Capture the cell that displays the provided text and extract its (X, Y) central coordinate. 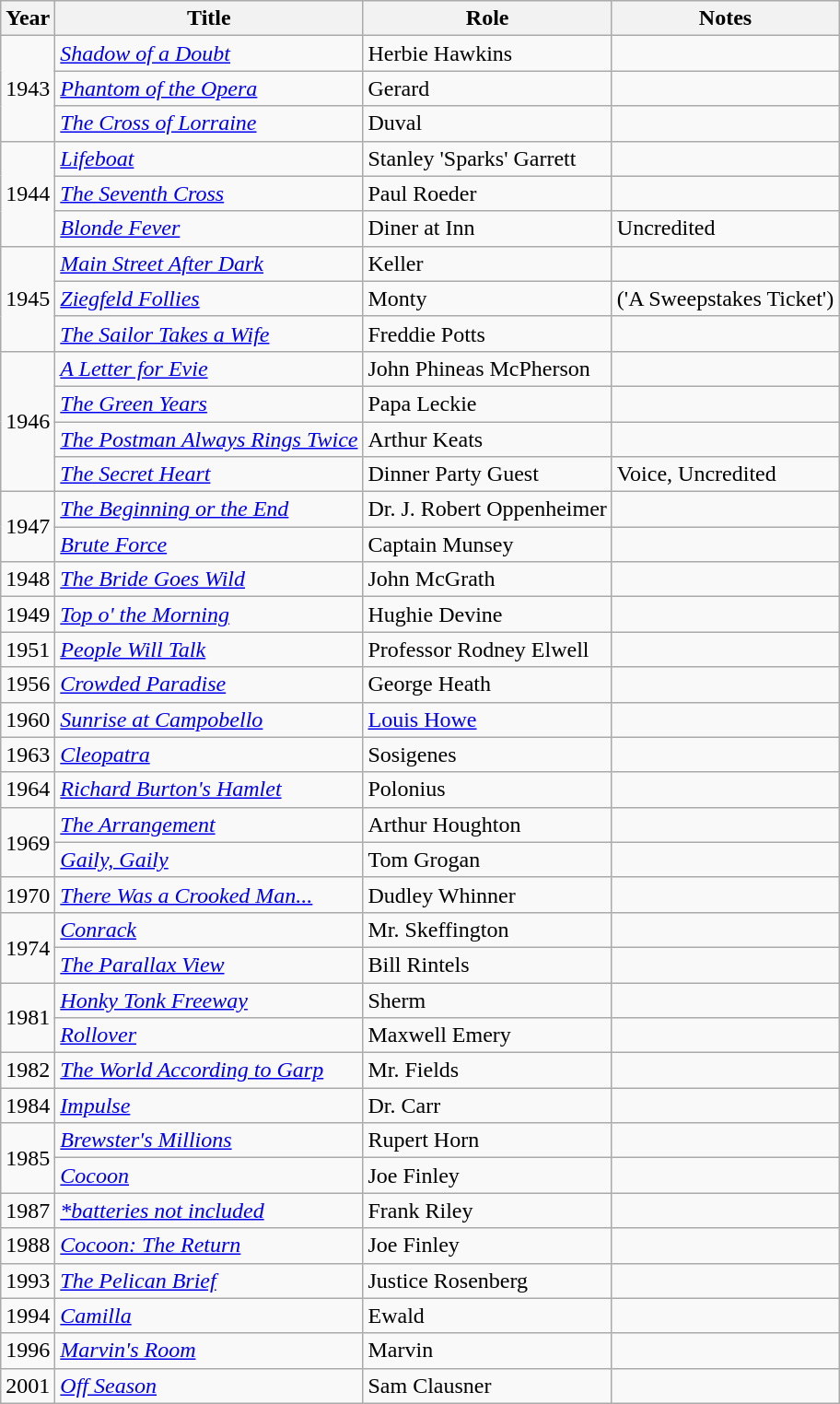
Professor Rodney Elwell (487, 649)
There Was a Crooked Man... (209, 895)
Gerard (487, 88)
Top o' the Morning (209, 614)
1996 (28, 1351)
Brewster's Millions (209, 1141)
1981 (28, 1017)
John Phineas McPherson (487, 369)
1994 (28, 1316)
Shadow of a Doubt (209, 53)
1948 (28, 579)
Lifeboat (209, 158)
Ziegfeld Follies (209, 298)
Sam Clausner (487, 1386)
The Cross of Lorraine (209, 123)
Mr. Skeffington (487, 930)
Polonius (487, 790)
Camilla (209, 1316)
Role (487, 18)
Dr. J. Robert Oppenheimer (487, 509)
Rollover (209, 1035)
Dr. Carr (487, 1106)
Voice, Uncredited (725, 474)
Dudley Whinner (487, 895)
The Pelican Brief (209, 1281)
Freddie Potts (487, 333)
Sunrise at Campobello (209, 720)
1963 (28, 755)
Herbie Hawkins (487, 53)
Crowded Paradise (209, 684)
Ewald (487, 1316)
1993 (28, 1281)
1982 (28, 1071)
Cocoon (209, 1176)
1956 (28, 684)
Monty (487, 298)
1949 (28, 614)
Main Street After Dark (209, 263)
Paul Roeder (487, 193)
Title (209, 18)
Frank Riley (487, 1211)
Sosigenes (487, 755)
Impulse (209, 1106)
Tom Grogan (487, 860)
The Parallax View (209, 965)
Blonde Fever (209, 228)
Dinner Party Guest (487, 474)
Mr. Fields (487, 1071)
1947 (28, 527)
1974 (28, 947)
Gaily, Gaily (209, 860)
Maxwell Emery (487, 1035)
People Will Talk (209, 649)
Phantom of the Opera (209, 88)
Arthur Houghton (487, 825)
Cocoon: The Return (209, 1246)
1985 (28, 1158)
1951 (28, 649)
1984 (28, 1106)
George Heath (487, 684)
*batteries not included (209, 1211)
1970 (28, 895)
John McGrath (487, 579)
Marvin (487, 1351)
Arthur Keats (487, 439)
Year (28, 18)
Louis Howe (487, 720)
1943 (28, 88)
1988 (28, 1246)
1960 (28, 720)
Captain Munsey (487, 544)
Conrack (209, 930)
Duval (487, 123)
The World According to Garp (209, 1071)
1946 (28, 421)
Bill Rintels (487, 965)
Stanley 'Sparks' Garrett (487, 158)
The Postman Always Rings Twice (209, 439)
The Seventh Cross (209, 193)
1945 (28, 298)
Keller (487, 263)
A Letter for Evie (209, 369)
The Bride Goes Wild (209, 579)
Off Season (209, 1386)
Cleopatra (209, 755)
Uncredited (725, 228)
Diner at Inn (487, 228)
Hughie Devine (487, 614)
Sherm (487, 1000)
Brute Force (209, 544)
Marvin's Room (209, 1351)
Richard Burton's Hamlet (209, 790)
Rupert Horn (487, 1141)
The Beginning or the End (209, 509)
The Arrangement (209, 825)
The Green Years (209, 404)
('A Sweepstakes Ticket') (725, 298)
1964 (28, 790)
Papa Leckie (487, 404)
Justice Rosenberg (487, 1281)
1987 (28, 1211)
The Sailor Takes a Wife (209, 333)
1944 (28, 193)
Honky Tonk Freeway (209, 1000)
1969 (28, 842)
2001 (28, 1386)
The Secret Heart (209, 474)
Notes (725, 18)
